Return [x, y] of the center of cell containing provided text 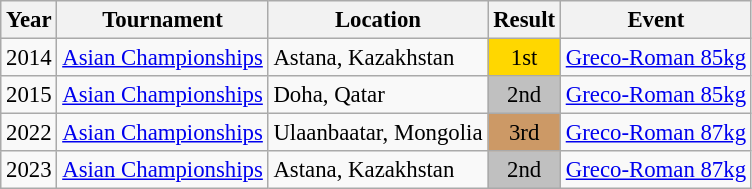
2014 [29, 58]
1st [524, 58]
Year [29, 20]
Result [524, 20]
Event [656, 20]
Tournament [162, 20]
2023 [29, 170]
Location [378, 20]
Doha, Qatar [378, 95]
2015 [29, 95]
2022 [29, 133]
3rd [524, 133]
Ulaanbaatar, Mongolia [378, 133]
